For the text-containing cell, return its midpoint in (X, Y) coordinate format. 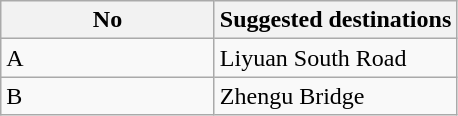
No (108, 20)
Zhengu Bridge (335, 96)
B (108, 96)
Liyuan South Road (335, 58)
Suggested destinations (335, 20)
A (108, 58)
